Locate the cell with the specified text and output its (x, y) center coordinate. 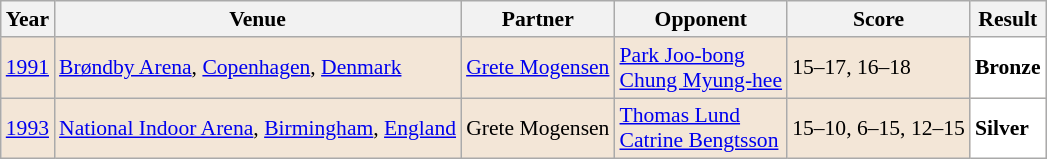
Bronze (1008, 68)
Partner (538, 19)
15–17, 16–18 (878, 68)
Result (1008, 19)
Opponent (700, 19)
Park Joo-bong Chung Myung-hee (700, 68)
1993 (28, 128)
1991 (28, 68)
15–10, 6–15, 12–15 (878, 128)
Year (28, 19)
National Indoor Arena, Birmingham, England (258, 128)
Brøndby Arena, Copenhagen, Denmark (258, 68)
Silver (1008, 128)
Thomas Lund Catrine Bengtsson (700, 128)
Score (878, 19)
Venue (258, 19)
